Locate the cell with the specified text and output its (x, y) center coordinate. 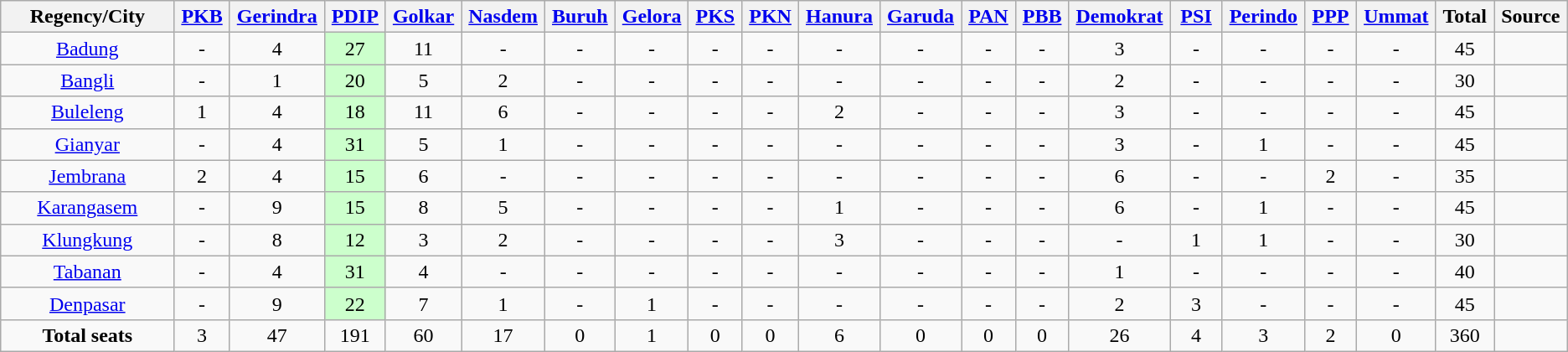
Nasdem (503, 17)
Total (1465, 17)
360 (1465, 335)
12 (355, 240)
22 (355, 303)
PBB (1042, 17)
60 (423, 335)
Klungkung (87, 240)
17 (503, 335)
PKN (771, 17)
Hanura (839, 17)
27 (355, 49)
Regency/City (87, 17)
191 (355, 335)
Source (1531, 17)
Gianyar (87, 144)
PAN (988, 17)
Demokrat (1119, 17)
Tabanan (87, 272)
Denpasar (87, 303)
20 (355, 80)
Buleleng (87, 112)
Bangli (87, 80)
18 (355, 112)
Badung (87, 49)
Karangasem (87, 208)
Buruh (580, 17)
PSI (1196, 17)
Garuda (921, 17)
7 (423, 303)
Total seats (87, 335)
Golkar (423, 17)
26 (1119, 335)
PKB (202, 17)
40 (1465, 272)
Jembrana (87, 176)
PPP (1330, 17)
PKS (715, 17)
Perindo (1263, 17)
35 (1465, 176)
Gelora (652, 17)
47 (276, 335)
Ummat (1396, 17)
Gerindra (276, 17)
PDIP (355, 17)
